Search for the cell housing the specified text and yield its (x, y) center coordinate. 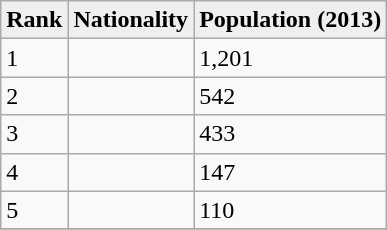
1 (34, 58)
3 (34, 134)
2 (34, 96)
Rank (34, 20)
Population (2013) (290, 20)
542 (290, 96)
5 (34, 210)
1,201 (290, 58)
Nationality (131, 20)
433 (290, 134)
147 (290, 172)
110 (290, 210)
4 (34, 172)
